Output the (X, Y) coordinate of the center of the cell containing the given text.  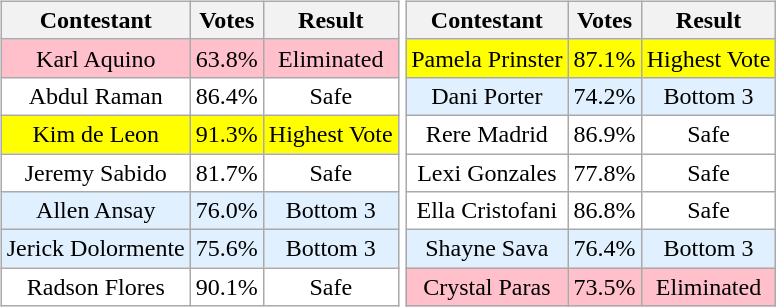
90.1% (226, 287)
86.8% (604, 211)
74.2% (604, 96)
Lexi Gonzales (487, 173)
Jeremy Sabido (96, 173)
73.5% (604, 287)
76.0% (226, 211)
Crystal Paras (487, 287)
Abdul Raman (96, 96)
Pamela Prinster (487, 58)
63.8% (226, 58)
Radson Flores (96, 287)
Shayne Sava (487, 249)
Rere Madrid (487, 134)
76.4% (604, 249)
Allen Ansay (96, 211)
87.1% (604, 58)
Dani Porter (487, 96)
Ella Cristofani (487, 211)
75.6% (226, 249)
Kim de Leon (96, 134)
86.9% (604, 134)
Jerick Dolormente (96, 249)
77.8% (604, 173)
Karl Aquino (96, 58)
91.3% (226, 134)
81.7% (226, 173)
86.4% (226, 96)
